Locate the cell with the specified text and output its [x, y] center coordinate. 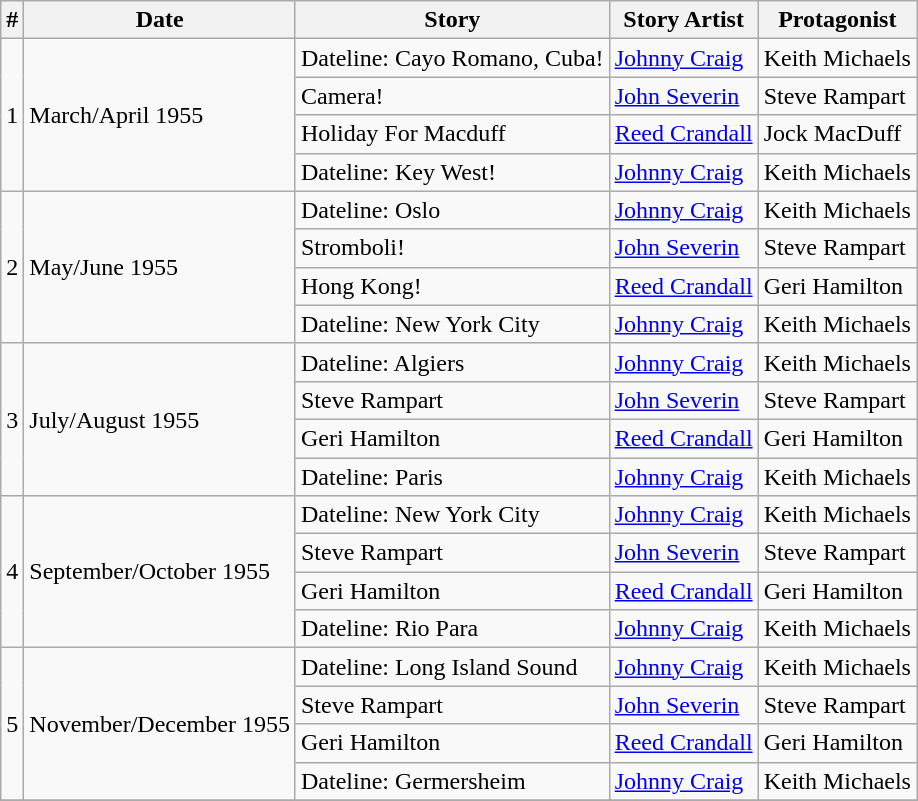
May/June 1955 [160, 267]
Stromboli! [452, 248]
November/December 1955 [160, 724]
Date [160, 20]
3 [12, 419]
# [12, 20]
Camera! [452, 96]
Dateline: Key West! [452, 172]
September/October 1955 [160, 572]
Dateline: Long Island Sound [452, 667]
1 [12, 115]
Dateline: Algiers [452, 362]
5 [12, 724]
Hong Kong! [452, 286]
March/April 1955 [160, 115]
Dateline: Rio Para [452, 629]
Jock MacDuff [837, 134]
Story Artist [684, 20]
July/August 1955 [160, 419]
Protagonist [837, 20]
Dateline: Paris [452, 477]
Story [452, 20]
2 [12, 267]
Dateline: Cayo Romano, Cuba! [452, 58]
Holiday For Macduff [452, 134]
Dateline: Germersheim [452, 781]
Dateline: Oslo [452, 210]
4 [12, 572]
